For the text-containing cell, return its midpoint in (x, y) coordinate format. 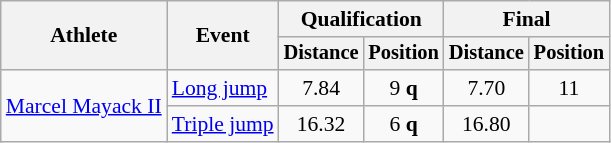
9 q (403, 88)
Marcel Mayack II (84, 106)
7.70 (486, 88)
Long jump (223, 88)
Athlete (84, 36)
Qualification (362, 19)
Event (223, 36)
11 (569, 88)
16.80 (486, 124)
6 q (403, 124)
7.84 (322, 88)
Final (526, 19)
Triple jump (223, 124)
16.32 (322, 124)
